Extract the (x, y) coordinate from the center of the cell holding the provided text.  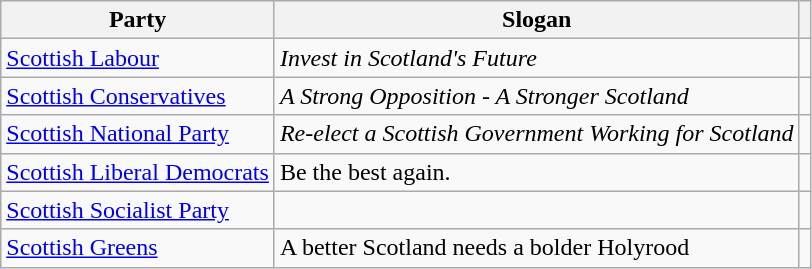
A better Scotland needs a bolder Holyrood (536, 248)
Scottish Conservatives (138, 96)
Scottish National Party (138, 134)
Scottish Socialist Party (138, 210)
Scottish Labour (138, 58)
Re-elect a Scottish Government Working for Scotland (536, 134)
A Strong Opposition - A Stronger Scotland (536, 96)
Invest in Scotland's Future (536, 58)
Be the best again. (536, 172)
Slogan (536, 20)
Party (138, 20)
Scottish Liberal Democrats (138, 172)
Scottish Greens (138, 248)
